Detect which cell encompasses the target text, then output its [x, y] center coordinate. 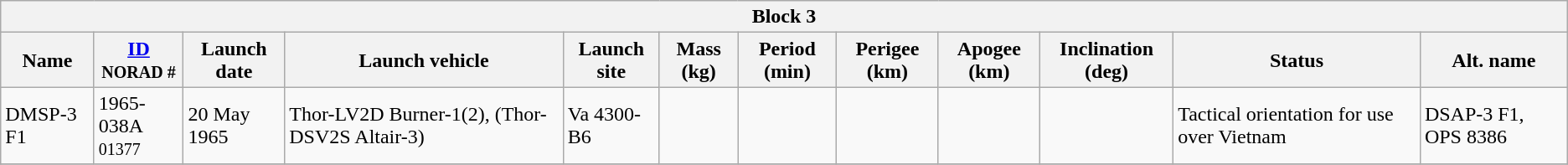
Tactical orientation for use over Vietnam [1297, 126]
Apogee (km) [988, 60]
Status [1297, 60]
Name [47, 60]
1965-038A01377 [139, 126]
Thor-LV2D Burner-1(2), (Thor-DSV2S Altair-3) [424, 126]
Alt. name [1493, 60]
Launch vehicle [424, 60]
IDNORAD # [139, 60]
DSAP-3 F1, OPS 8386 [1493, 126]
Mass (kg) [699, 60]
20 May 1965 [235, 126]
Block 3 [784, 17]
Launch site [611, 60]
Perigee (km) [888, 60]
DMSP-3 F1 [47, 126]
Inclination (deg) [1107, 60]
Va 4300-B6 [611, 126]
Launch date [235, 60]
Period (min) [787, 60]
